Scan for the cell matching the given text and deliver its (X, Y) coordinate at center. 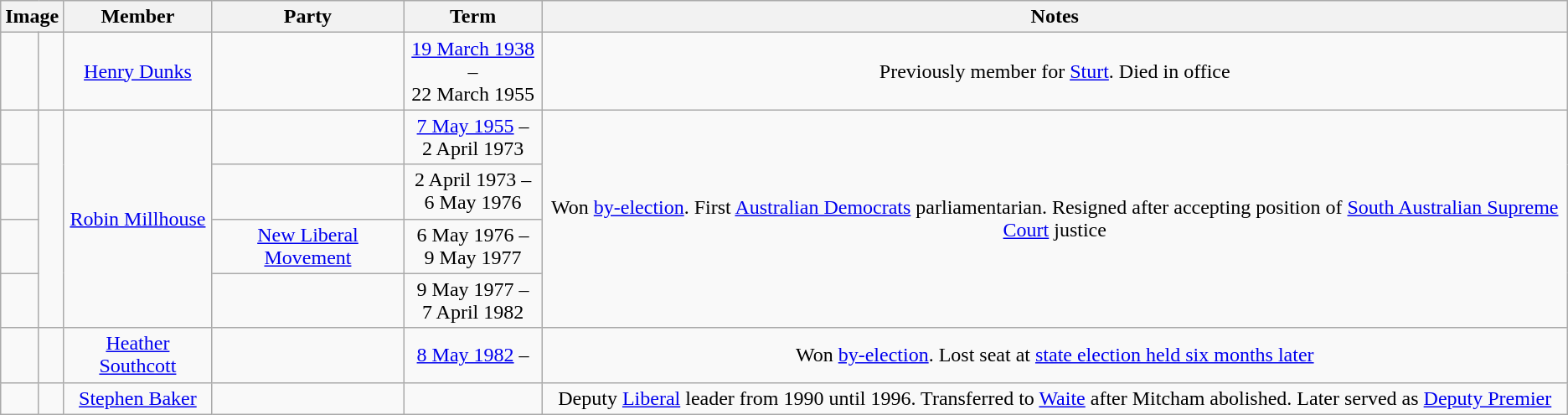
7 May 1955 – 2 April 1973 (472, 137)
2 April 1973 – 6 May 1976 (472, 191)
Term (472, 17)
Party (308, 17)
New Liberal Movement (308, 246)
Robin Millhouse (137, 219)
19 March 1938 – 22 March 1955 (472, 71)
Won by-election. First Australian Democrats parliamentarian. Resigned after accepting position of South Australian Supreme Court justice (1055, 219)
Heather Southcott (137, 355)
8 May 1982 – (472, 355)
9 May 1977 – 7 April 1982 (472, 300)
Henry Dunks (137, 71)
6 May 1976 – 9 May 1977 (472, 246)
Stephen Baker (137, 398)
Previously member for Sturt. Died in office (1055, 71)
Notes (1055, 17)
Image (32, 17)
Member (137, 17)
Won by-election. Lost seat at state election held six months later (1055, 355)
Deputy Liberal leader from 1990 until 1996. Transferred to Waite after Mitcham abolished. Later served as Deputy Premier (1055, 398)
